Scan for the cell matching the given text and deliver its (X, Y) coordinate at center. 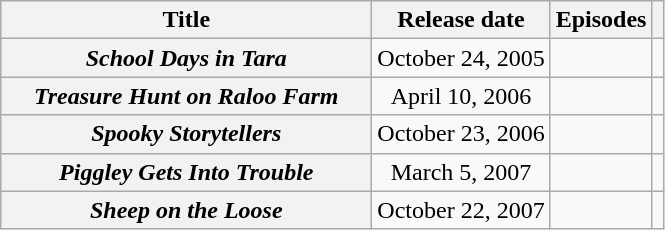
Sheep on the Loose (186, 210)
October 23, 2006 (461, 134)
Title (186, 20)
Treasure Hunt on Raloo Farm (186, 96)
October 24, 2005 (461, 58)
October 22, 2007 (461, 210)
April 10, 2006 (461, 96)
March 5, 2007 (461, 172)
School Days in Tara (186, 58)
Release date (461, 20)
Spooky Storytellers (186, 134)
Piggley Gets Into Trouble (186, 172)
Episodes (601, 20)
